From the cell containing the given text, extract its center point as [X, Y] coordinate. 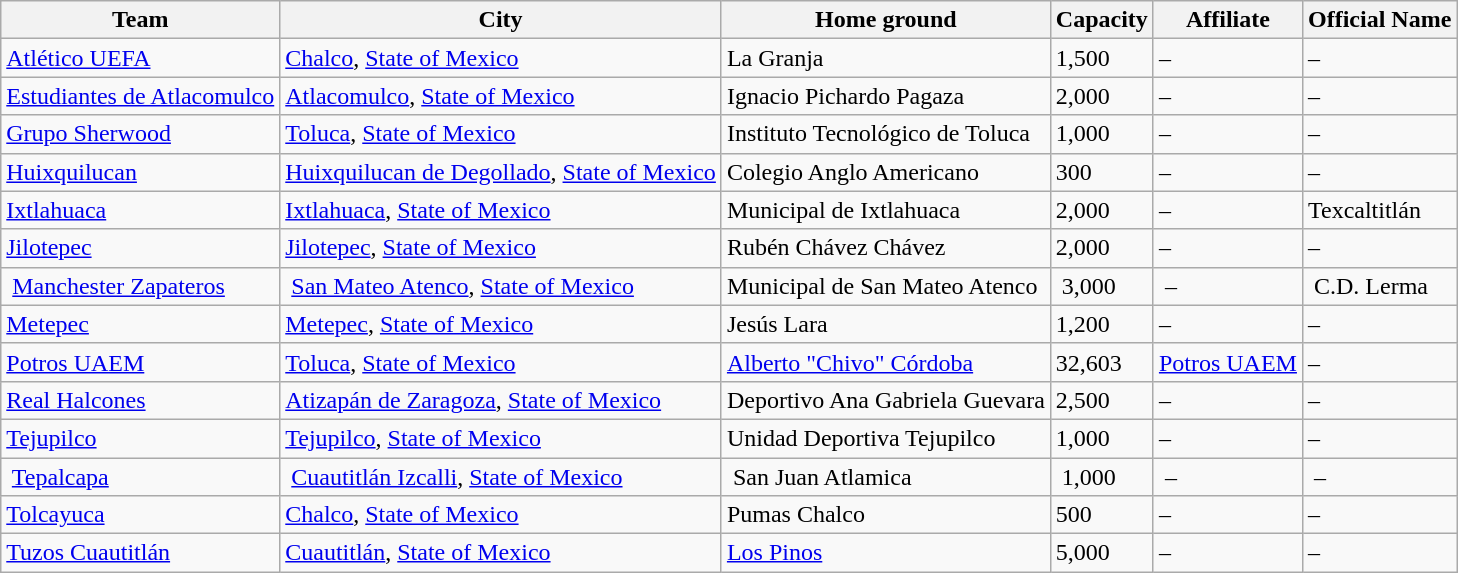
Real Halcones [140, 400]
1,500 [1102, 58]
Official Name [1379, 20]
Huixquilucan [140, 172]
Huixquilucan de Degollado, State of Mexico [501, 172]
Estudiantes de Atlacomulco [140, 96]
Tuzos Cuautitlán [140, 553]
Alberto "Chivo" Córdoba [886, 362]
Los Pinos [886, 553]
Ixtlahuaca, State of Mexico [501, 210]
Municipal de San Mateo Atenco [886, 286]
1,200 [1102, 324]
Manchester Zapateros [140, 286]
Atizapán de Zaragoza, State of Mexico [501, 400]
Tejupilco, State of Mexico [501, 438]
Home ground [886, 20]
2,500 [1102, 400]
Deportivo Ana Gabriela Guevara [886, 400]
Texcaltitlán [1379, 210]
Affiliate [1228, 20]
Team [140, 20]
Instituto Tecnológico de Toluca [886, 134]
Atlético UEFA [140, 58]
Atlacomulco, State of Mexico [501, 96]
5,000 [1102, 553]
Tolcayuca [140, 515]
Unidad Deportiva Tejupilco [886, 438]
Colegio Anglo Americano [886, 172]
Cuautitlán Izcalli, State of Mexico [501, 477]
Jesús Lara [886, 324]
Jilotepec, State of Mexico [501, 248]
500 [1102, 515]
Jilotepec [140, 248]
San Juan Atlamica [886, 477]
Tejupilco [140, 438]
32,603 [1102, 362]
City [501, 20]
300 [1102, 172]
Metepec [140, 324]
San Mateo Atenco, State of Mexico [501, 286]
Rubén Chávez Chávez [886, 248]
3,000 [1102, 286]
Metepec, State of Mexico [501, 324]
Grupo Sherwood [140, 134]
Pumas Chalco [886, 515]
Tepalcapa [140, 477]
Ignacio Pichardo Pagaza [886, 96]
Ixtlahuaca [140, 210]
Cuautitlán, State of Mexico [501, 553]
La Granja [886, 58]
Municipal de Ixtlahuaca [886, 210]
C.D. Lerma [1379, 286]
Capacity [1102, 20]
